Determine the (x, y) coordinate at the center of the cell enclosing the given text.  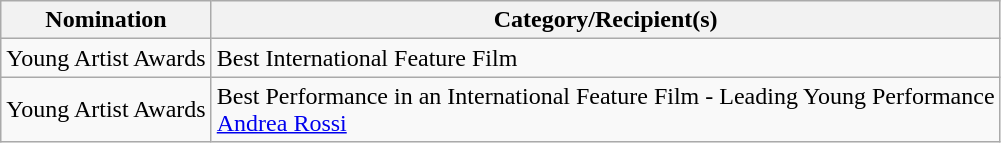
Category/Recipient(s) (606, 20)
Nomination (106, 20)
Best Performance in an International Feature Film - Leading Young PerformanceAndrea Rossi (606, 110)
Best International Feature Film (606, 58)
